Locate the cell with the specified text and output its [x, y] center coordinate. 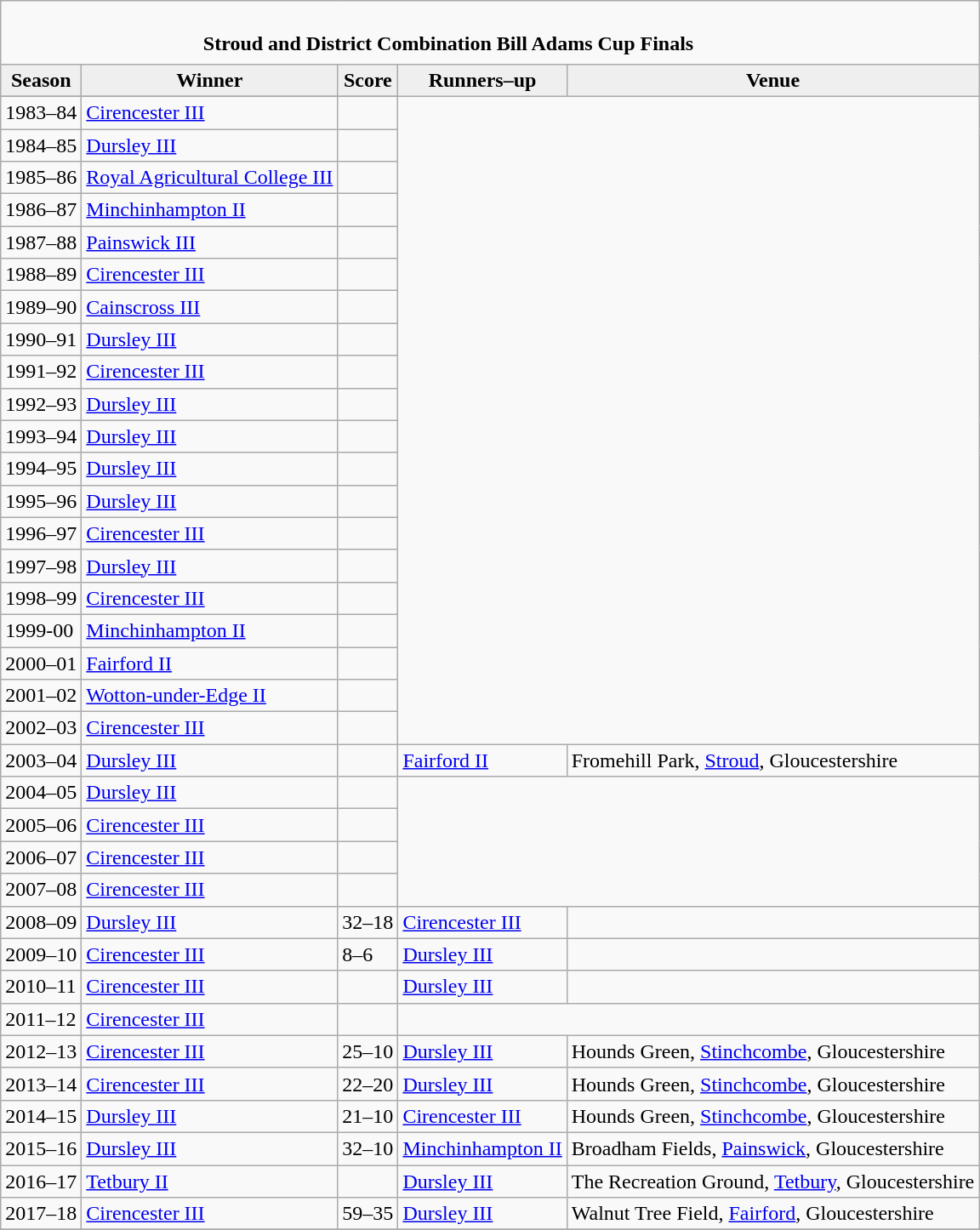
2009–10 [41, 954]
1996–97 [41, 533]
2004–05 [41, 793]
8–6 [367, 954]
Venue [772, 80]
1988–89 [41, 275]
The Recreation Ground, Tetbury, Gloucestershire [772, 1182]
32–10 [367, 1148]
Runners–up [482, 80]
Painswick III [209, 242]
1989–90 [41, 307]
1991–92 [41, 372]
2007–08 [41, 890]
2002–03 [41, 728]
1990–91 [41, 339]
Season [41, 80]
1986–87 [41, 210]
2000–01 [41, 663]
21–10 [367, 1116]
2011–12 [41, 1019]
1998–99 [41, 598]
2006–07 [41, 857]
2015–16 [41, 1148]
Fromehill Park, Stroud, Gloucestershire [772, 760]
1993–94 [41, 436]
1995–96 [41, 501]
Wotton-under-Edge II [209, 696]
1992–93 [41, 404]
Broadham Fields, Painswick, Gloucestershire [772, 1148]
1994–95 [41, 469]
2012–13 [41, 1051]
Royal Agricultural College III [209, 178]
Score [367, 80]
1984–85 [41, 145]
1997–98 [41, 566]
2010–11 [41, 987]
2013–14 [41, 1084]
22–20 [367, 1084]
25–10 [367, 1051]
2008–09 [41, 922]
2003–04 [41, 760]
Cainscross III [209, 307]
32–18 [367, 922]
1985–86 [41, 178]
Tetbury II [209, 1182]
2016–17 [41, 1182]
59–35 [367, 1214]
2014–15 [41, 1116]
1999-00 [41, 630]
2001–02 [41, 696]
Walnut Tree Field, Fairford, Gloucestershire [772, 1214]
Winner [209, 80]
1983–84 [41, 112]
2005–06 [41, 825]
1987–88 [41, 242]
2017–18 [41, 1214]
